Scan for the cell matching the given text and deliver its [x, y] coordinate at center. 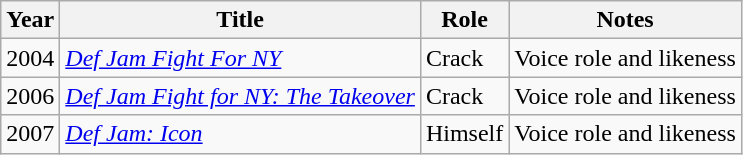
Notes [626, 20]
2004 [30, 58]
Def Jam: Icon [240, 134]
Himself [464, 134]
Year [30, 20]
Def Jam Fight For NY [240, 58]
Title [240, 20]
Def Jam Fight for NY: The Takeover [240, 96]
2007 [30, 134]
2006 [30, 96]
Role [464, 20]
